Return the [X, Y] coordinate for the center point of the cell that contains the specified text.  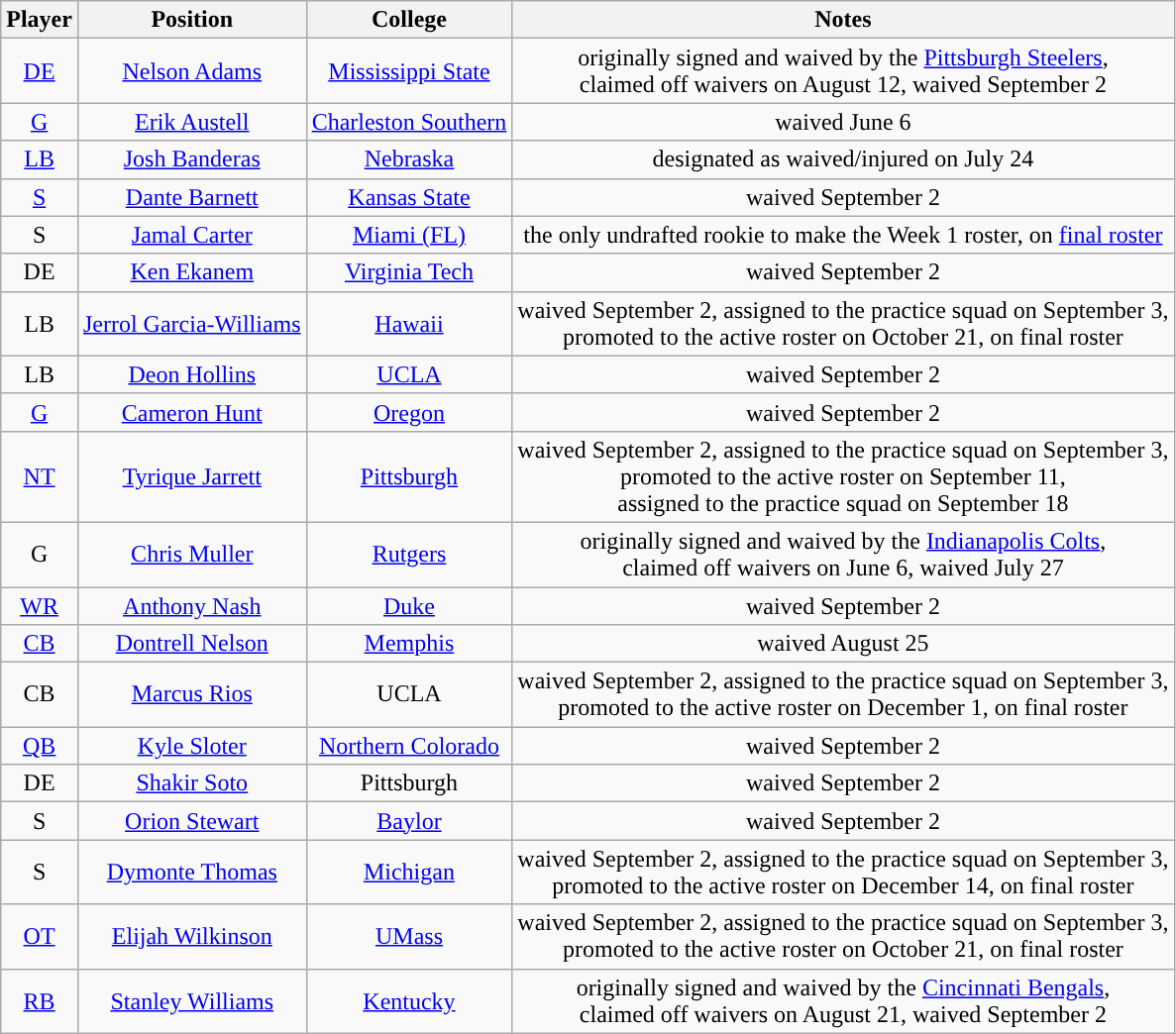
Player [40, 20]
Deon Hollins [192, 374]
Kentucky [409, 1000]
designated as waived/injured on July 24 [843, 159]
Orion Stewart [192, 821]
Dontrell Nelson [192, 644]
Oregon [409, 412]
Nebraska [409, 159]
RB [40, 1000]
Miami (FL) [409, 235]
Marcus Rios [192, 695]
Josh Banderas [192, 159]
Memphis [409, 644]
Kyle Sloter [192, 746]
Stanley Williams [192, 1000]
Mississippi State [409, 71]
the only undrafted rookie to make the Week 1 roster, on final roster [843, 235]
Cameron Hunt [192, 412]
Anthony Nash [192, 605]
Ken Ekanem [192, 272]
Duke [409, 605]
waived June 6 [843, 122]
WR [40, 605]
Kansas State [409, 197]
Position [192, 20]
Tyrique Jarrett [192, 476]
waived September 2, assigned to the practice squad on September 3,promoted to the active roster on December 1, on final roster [843, 695]
Erik Austell [192, 122]
NT [40, 476]
Hawaii [409, 323]
Dymonte Thomas [192, 872]
Notes [843, 20]
Shakir Soto [192, 783]
originally signed and waived by the Pittsburgh Steelers,claimed off waivers on August 12, waived September 2 [843, 71]
Chris Muller [192, 555]
UMass [409, 937]
Rutgers [409, 555]
Jerrol Garcia-Williams [192, 323]
Northern Colorado [409, 746]
College [409, 20]
QB [40, 746]
Baylor [409, 821]
Nelson Adams [192, 71]
Dante Barnett [192, 197]
originally signed and waived by the Cincinnati Bengals,claimed off waivers on August 21, waived September 2 [843, 1000]
waived September 2, assigned to the practice squad on September 3,promoted to the active roster on December 14, on final roster [843, 872]
Jamal Carter [192, 235]
OT [40, 937]
Charleston Southern [409, 122]
waived August 25 [843, 644]
Michigan [409, 872]
Virginia Tech [409, 272]
originally signed and waived by the Indianapolis Colts,claimed off waivers on June 6, waived July 27 [843, 555]
Elijah Wilkinson [192, 937]
